Pinpoint the cell where the given text exists, returning its (X, Y) midpoint coordinate. 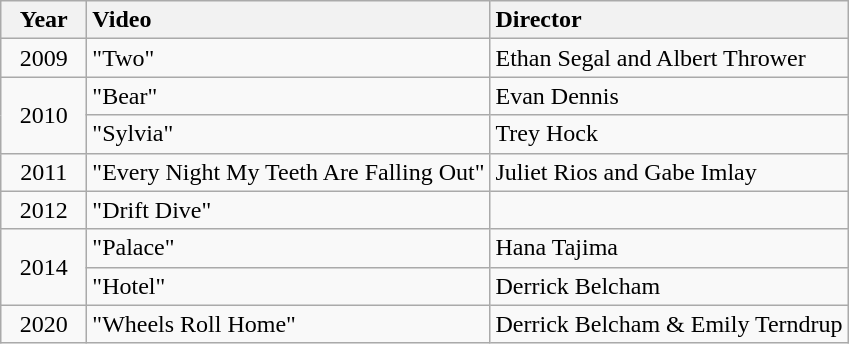
2010 (44, 115)
Ethan Segal and Albert Thrower (669, 58)
"Sylvia" (288, 134)
Derrick Belcham & Emily Terndrup (669, 324)
Juliet Rios and Gabe Imlay (669, 172)
Evan Dennis (669, 96)
2012 (44, 210)
2014 (44, 267)
2011 (44, 172)
"Bear" (288, 96)
2009 (44, 58)
"Hotel" (288, 286)
Derrick Belcham (669, 286)
Director (669, 20)
Year (44, 20)
"Palace" (288, 248)
Video (288, 20)
Trey Hock (669, 134)
2020 (44, 324)
"Two" (288, 58)
"Every Night My Teeth Are Falling Out" (288, 172)
"Wheels Roll Home" (288, 324)
"Drift Dive" (288, 210)
Hana Tajima (669, 248)
